Locate the cell with the specified text and output its [X, Y] center coordinate. 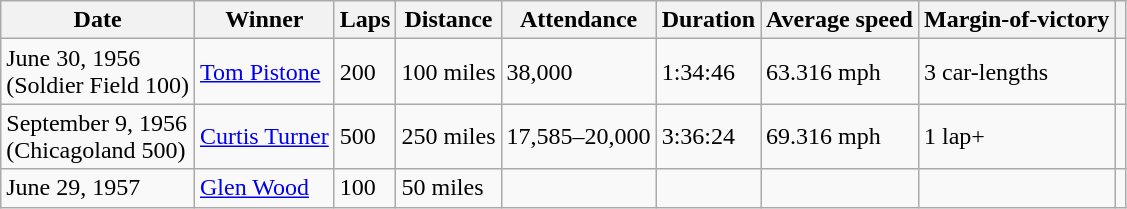
Duration [708, 20]
Attendance [578, 20]
Glen Wood [264, 188]
100 miles [448, 72]
50 miles [448, 188]
1 lap+ [1016, 136]
June 29, 1957 [98, 188]
June 30, 1956(Soldier Field 100) [98, 72]
September 9, 1956(Chicagoland 500) [98, 136]
17,585–20,000 [578, 136]
Date [98, 20]
38,000 [578, 72]
63.316 mph [840, 72]
Curtis Turner [264, 136]
Margin-of-victory [1016, 20]
Average speed [840, 20]
Laps [365, 20]
3 car-lengths [1016, 72]
69.316 mph [840, 136]
Tom Pistone [264, 72]
500 [365, 136]
200 [365, 72]
3:36:24 [708, 136]
100 [365, 188]
250 miles [448, 136]
Winner [264, 20]
Distance [448, 20]
1:34:46 [708, 72]
